Return [X, Y] of the center of cell containing provided text 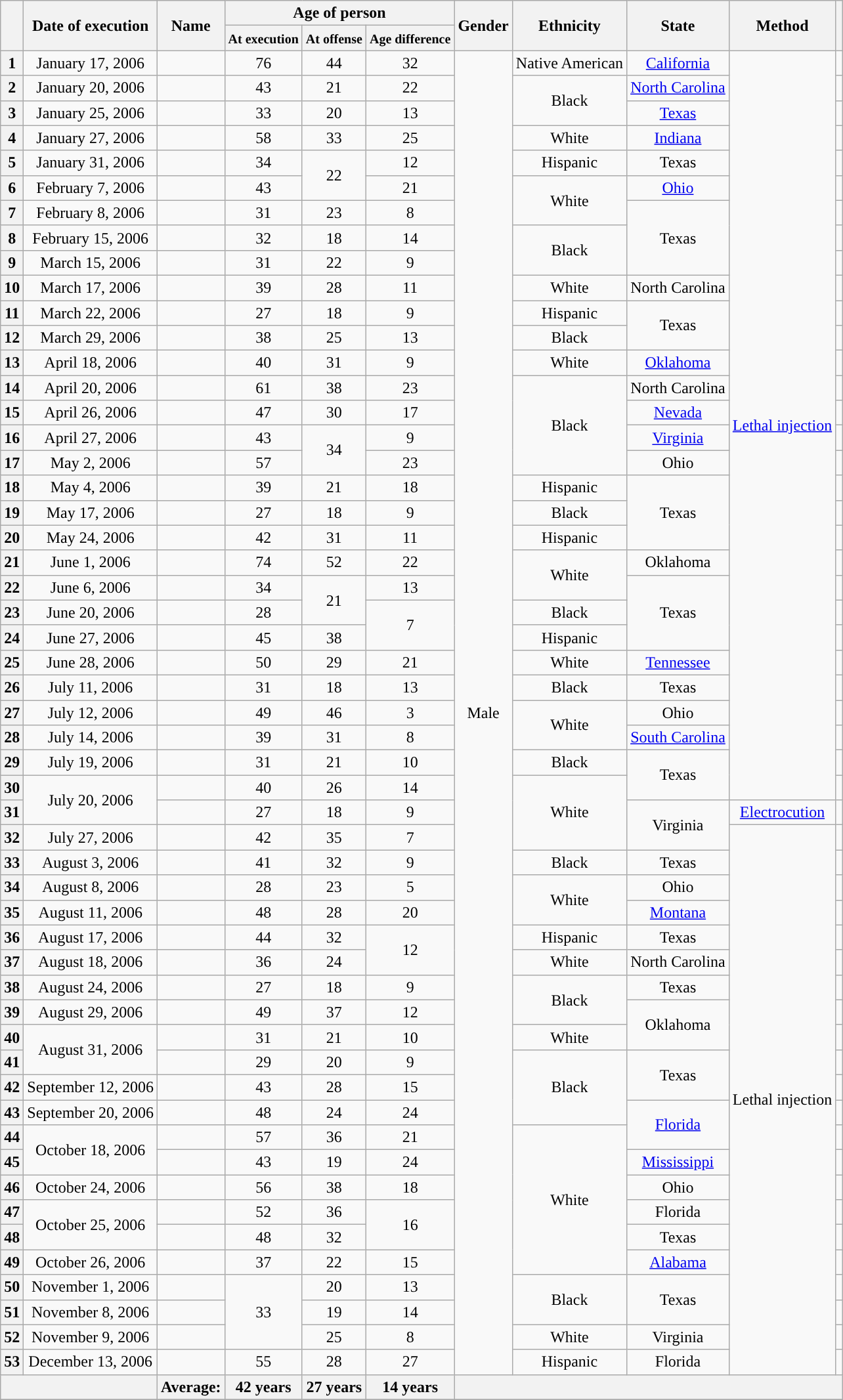
November 9, 2006 [91, 1337]
Name [192, 26]
November 1, 2006 [91, 1287]
Indiana [678, 138]
Method [782, 26]
June 20, 2006 [91, 612]
Mississippi [678, 1162]
April 27, 2006 [91, 438]
Date of execution [91, 26]
August 11, 2006 [91, 912]
Native American [569, 63]
Alabama [678, 1262]
July 19, 2006 [91, 763]
October 18, 2006 [91, 1150]
October 25, 2006 [91, 1225]
At execution [263, 38]
July 12, 2006 [91, 712]
6 [12, 188]
August 3, 2006 [91, 862]
At offense [334, 38]
April 18, 2006 [91, 363]
58 [263, 138]
August 8, 2006 [91, 887]
October 26, 2006 [91, 1262]
December 13, 2006 [91, 1362]
August 17, 2006 [91, 937]
January 31, 2006 [91, 163]
August 31, 2006 [91, 1050]
June 28, 2006 [91, 662]
January 17, 2006 [91, 63]
October 24, 2006 [91, 1187]
August 29, 2006 [91, 1012]
4 [12, 138]
Gender [483, 26]
2 [12, 88]
California [678, 63]
February 7, 2006 [91, 188]
53 [12, 1362]
August 24, 2006 [91, 987]
55 [263, 1362]
56 [263, 1187]
February 15, 2006 [91, 238]
Montana [678, 912]
June 1, 2006 [91, 562]
July 11, 2006 [91, 687]
March 15, 2006 [91, 263]
61 [263, 388]
March 22, 2006 [91, 313]
Age difference [410, 38]
76 [263, 63]
January 25, 2006 [91, 113]
February 8, 2006 [91, 213]
51 [12, 1312]
September 12, 2006 [91, 1087]
July 14, 2006 [91, 738]
March 17, 2006 [91, 287]
April 26, 2006 [91, 413]
May 2, 2006 [91, 463]
May 4, 2006 [91, 488]
Average: [192, 1387]
November 8, 2006 [91, 1312]
July 20, 2006 [91, 800]
March 29, 2006 [91, 338]
May 17, 2006 [91, 513]
Nevada [678, 413]
South Carolina [678, 738]
May 24, 2006 [91, 538]
September 20, 2006 [91, 1113]
August 18, 2006 [91, 962]
42 years [263, 1387]
Electrocution [782, 813]
Tennessee [678, 662]
74 [263, 562]
State [678, 26]
June 6, 2006 [91, 587]
July 27, 2006 [91, 838]
June 27, 2006 [91, 637]
January 20, 2006 [91, 88]
Male [483, 713]
14 years [410, 1387]
Age of person [339, 13]
27 years [334, 1387]
Ethnicity [569, 26]
January 27, 2006 [91, 138]
1 [12, 63]
April 20, 2006 [91, 388]
